For the text-containing cell, return its midpoint in (x, y) coordinate format. 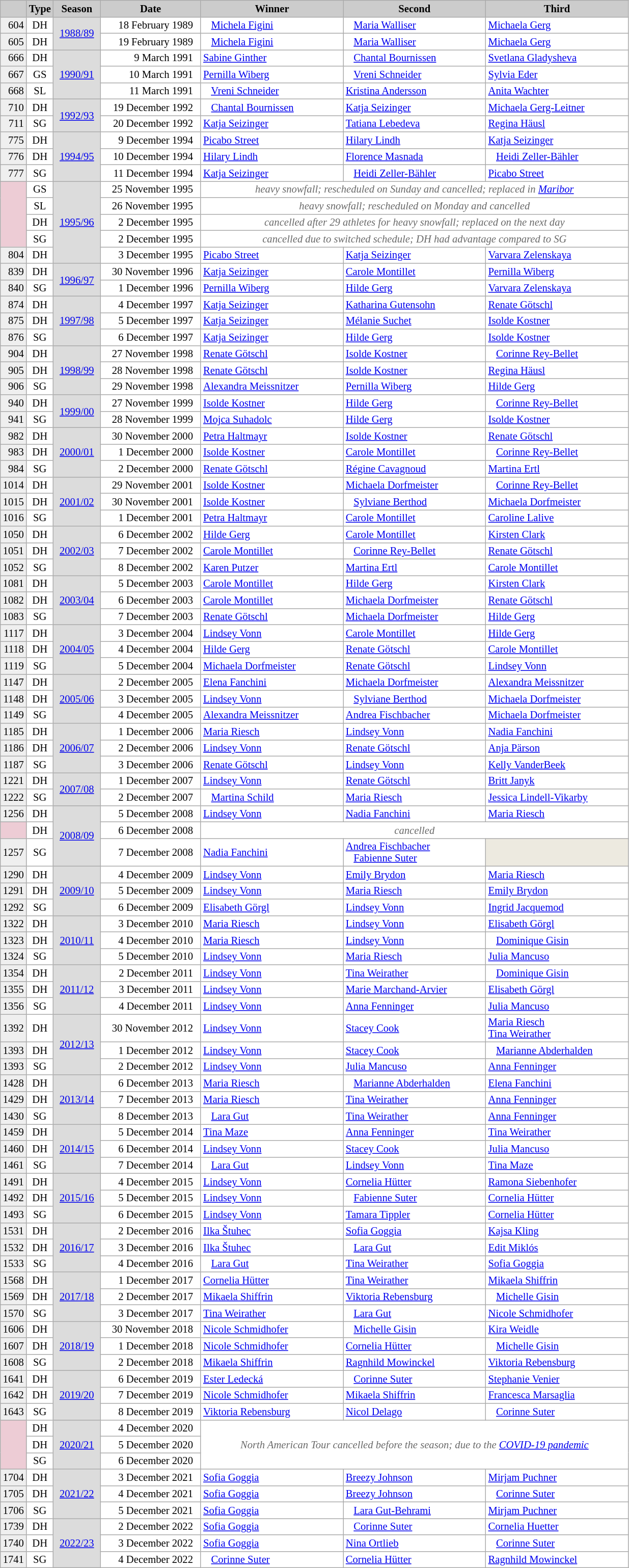
5 December 2014 (151, 1132)
1015 (13, 501)
1221 (13, 780)
2005/06 (77, 699)
28 November 1999 (151, 419)
839 (13, 271)
3 December 2016 (151, 1247)
1016 (13, 518)
Kristina Andersson (415, 91)
2011/12 (77, 989)
Edit Miklós (557, 1247)
1356 (13, 1006)
1322 (13, 924)
1392 (13, 1028)
1992/93 (77, 115)
4 December 2022 (151, 1559)
Martina Schild (272, 797)
1 December 1996 (151, 288)
1740 (13, 1543)
7 December 2014 (151, 1165)
904 (13, 354)
7 December 2002 (151, 551)
8 December 2019 (151, 1411)
5 December 2021 (151, 1510)
1323 (13, 940)
1324 (13, 956)
2015/16 (77, 1198)
Third (557, 8)
1459 (13, 1132)
5 December 2010 (151, 956)
1082 (13, 600)
3 December 2011 (151, 989)
7 December 2019 (151, 1395)
2002/03 (77, 550)
1533 (13, 1263)
3 December 2010 (151, 924)
1705 (13, 1494)
1 December 2006 (151, 732)
2017/18 (77, 1296)
1493 (13, 1214)
2016/17 (77, 1247)
10 March 1991 (151, 74)
1118 (13, 649)
3 December 2017 (151, 1313)
1051 (13, 551)
1148 (13, 698)
6 December 2009 (151, 907)
4 December 2021 (151, 1494)
1354 (13, 973)
1532 (13, 1247)
7 December 2003 (151, 616)
941 (13, 419)
2021/22 (77, 1494)
6 December 2020 (151, 1461)
3 December 1995 (151, 255)
1 December 2001 (151, 518)
5 December 2004 (151, 665)
2012/13 (77, 1044)
6 December 2019 (151, 1378)
2007/08 (77, 789)
6 December 2008 (151, 830)
30 November 2001 (151, 501)
1355 (13, 989)
Ingrid Jacquemod (557, 907)
19 February 1989 (151, 41)
983 (13, 452)
Florence Masnada (415, 156)
30 November 2012 (151, 1028)
1999/00 (77, 411)
5 December 2020 (151, 1444)
20 December 1992 (151, 123)
3 December 2004 (151, 633)
906 (13, 386)
Francesca Marsaglia (557, 1395)
1052 (13, 567)
3 December 2021 (151, 1477)
2 December 2017 (151, 1296)
heavy snowfall; rescheduled on Sunday and cancelled; replaced in Maribor (415, 189)
2013/14 (77, 1099)
1 December 2007 (151, 780)
1994/95 (77, 156)
1570 (13, 1313)
874 (13, 304)
Winner (272, 8)
777 (13, 173)
1 December 2000 (151, 452)
1706 (13, 1510)
7 December 2013 (151, 1099)
29 November 2001 (151, 485)
1531 (13, 1231)
1185 (13, 732)
2019/20 (77, 1395)
1461 (13, 1165)
2003/04 (77, 600)
Jessica Lindell-Vikarby (557, 797)
30 November 1996 (151, 271)
7 December 2008 (151, 852)
North American Tour cancelled before the season; due to the COVID-19 pandemic (415, 1445)
2 December 2022 (151, 1526)
4 December 1997 (151, 304)
Andrea Fischbacher Fabienne Suter (415, 852)
2008/09 (77, 835)
2001/02 (77, 501)
710 (13, 107)
840 (13, 288)
25 November 1995 (151, 189)
4 December 2005 (151, 715)
6 December 2003 (151, 600)
2004/05 (77, 649)
4 December 2015 (151, 1181)
Kelly VanderBeek (557, 764)
Marie Marchand-Arvier (415, 989)
984 (13, 469)
2 December 2006 (151, 748)
Stephanie Venier (557, 1378)
5 December 2009 (151, 890)
2 December 2011 (151, 973)
2 December 2005 (151, 682)
Mojca Suhadolc (272, 419)
Nina Ortlieb (415, 1543)
1187 (13, 764)
1 December 2018 (151, 1346)
1429 (13, 1099)
Tamara Tippler (415, 1214)
2020/21 (77, 1445)
1117 (13, 633)
29 November 1998 (151, 386)
6 December 1997 (151, 337)
1119 (13, 665)
Michaela Gerg-Leitner (557, 107)
Maria Riesch Tina Weirather (557, 1028)
1257 (13, 852)
2 December 2012 (151, 1066)
711 (13, 123)
804 (13, 255)
6 December 2015 (151, 1214)
1606 (13, 1329)
Type (40, 8)
1739 (13, 1526)
1428 (13, 1083)
Andrea Fischbacher (415, 715)
2009/10 (77, 890)
Anita Wachter (557, 91)
776 (13, 156)
Kira Weidle (557, 1329)
1 December 2012 (151, 1050)
2010/11 (77, 940)
4 December 2020 (151, 1428)
1990/91 (77, 74)
Caroline Lalive (557, 518)
6 December 2014 (151, 1148)
Ester Ledecká (272, 1378)
Tatiana Lebedeva (415, 123)
1741 (13, 1559)
Katharina Gutensohn (415, 304)
667 (13, 74)
5 December 2003 (151, 583)
18 February 1989 (151, 25)
Sylvia Eder (557, 74)
2018/19 (77, 1346)
4 December 2009 (151, 874)
2 December 2016 (151, 1231)
1997/98 (77, 321)
cancelled due to switched schedule; DH had advantage compared to SG (415, 238)
668 (13, 91)
cancelled (415, 830)
3 December 2006 (151, 764)
1291 (13, 890)
905 (13, 370)
1704 (13, 1477)
1292 (13, 907)
6 December 2013 (151, 1083)
2006/07 (77, 748)
3 December 2005 (151, 698)
Sabine Ginther (272, 58)
11 December 1994 (151, 173)
1147 (13, 682)
2 December 2007 (151, 797)
2014/15 (77, 1148)
875 (13, 320)
Date (151, 8)
Cornelia Huetter (557, 1526)
28 November 1998 (151, 370)
1988/89 (77, 33)
26 November 1995 (151, 206)
10 December 1994 (151, 156)
Anja Pärson (557, 748)
Fabienne Suter (415, 1198)
heavy snowfall; rescheduled on Monday and cancelled (415, 206)
5 December 1997 (151, 320)
Lara Gut-Behrami (415, 1510)
4 December 2004 (151, 649)
Kajsa Kling (557, 1231)
1607 (13, 1346)
1083 (13, 616)
11 March 1991 (151, 91)
1641 (13, 1378)
876 (13, 337)
2000/01 (77, 452)
1608 (13, 1362)
4 December 2016 (151, 1263)
1256 (13, 814)
982 (13, 436)
1430 (13, 1116)
775 (13, 140)
1 December 2017 (151, 1280)
Nicol Delago (415, 1411)
Ramona Siebenhofer (557, 1181)
1186 (13, 748)
2022/23 (77, 1543)
9 December 1994 (151, 140)
Régine Cavagnoud (415, 469)
1998/99 (77, 370)
30 November 2018 (151, 1329)
4 December 2010 (151, 940)
cancelled after 29 athletes for heavy snowfall; replaced on the next day (415, 222)
8 December 2013 (151, 1116)
Karen Putzer (272, 567)
1996/97 (77, 279)
1568 (13, 1280)
5 December 2008 (151, 814)
27 November 1998 (151, 354)
19 December 1992 (151, 107)
30 November 2000 (151, 436)
604 (13, 25)
Mélanie Suchet (415, 320)
Season (77, 8)
4 December 2011 (151, 1006)
1290 (13, 874)
940 (13, 402)
2 December 2000 (151, 469)
6 December 2002 (151, 534)
Britt Janyk (557, 780)
Second (415, 8)
666 (13, 58)
605 (13, 41)
9 March 1991 (151, 58)
1050 (13, 534)
1492 (13, 1198)
3 December 2022 (151, 1543)
1014 (13, 485)
1643 (13, 1411)
8 December 2002 (151, 567)
2 December 2018 (151, 1362)
1995/96 (77, 222)
1642 (13, 1395)
1149 (13, 715)
5 December 2015 (151, 1198)
1569 (13, 1296)
1491 (13, 1181)
Svetlana Gladysheva (557, 58)
1460 (13, 1148)
1222 (13, 797)
1081 (13, 583)
27 November 1999 (151, 402)
